For the text-containing cell, return its midpoint in (X, Y) coordinate format. 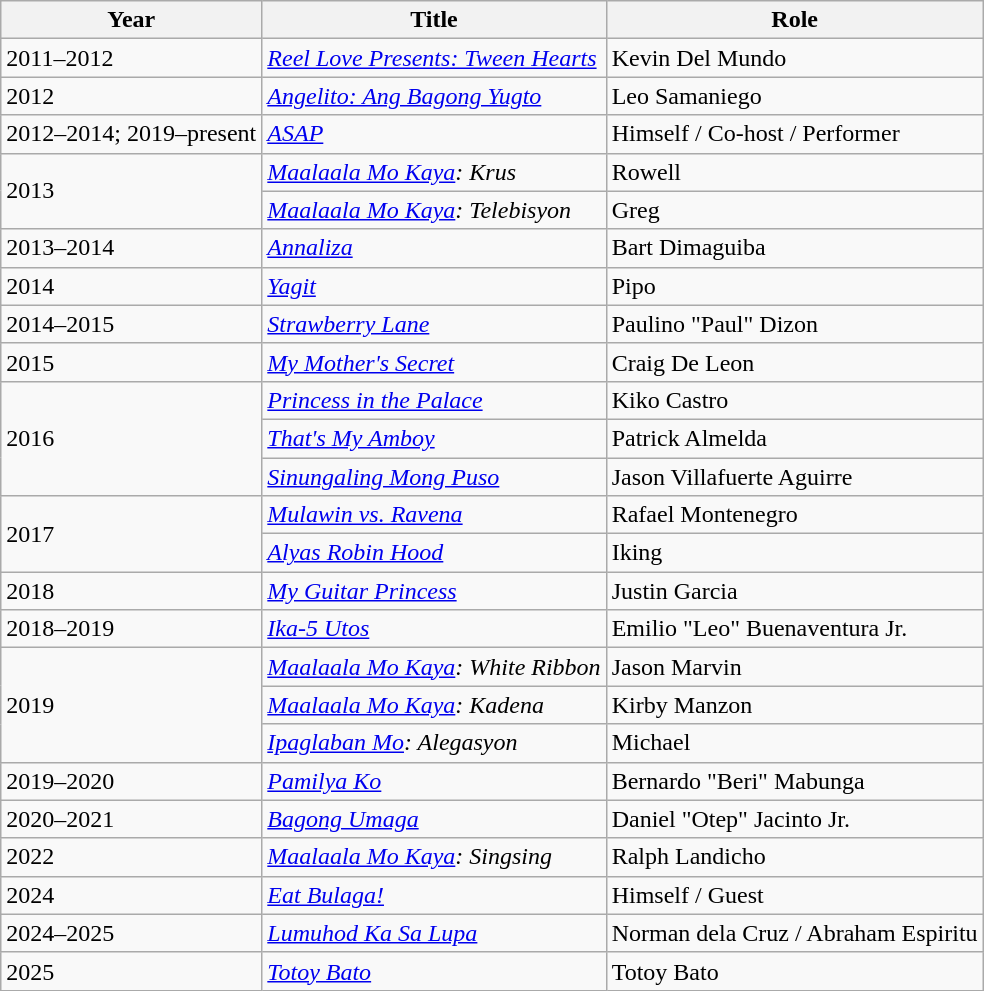
Title (434, 20)
Kirby Manzon (794, 705)
Maalaala Mo Kaya: Krus (434, 172)
Jason Marvin (794, 667)
Emilio "Leo" Buenaventura Jr. (794, 629)
Maalaala Mo Kaya: Kadena (434, 705)
Maalaala Mo Kaya: Singsing (434, 857)
2024–2025 (132, 933)
Sinungaling Mong Puso (434, 477)
2011–2012 (132, 58)
Kiko Castro (794, 400)
Justin Garcia (794, 591)
2018–2019 (132, 629)
Yagit (434, 286)
Bernardo "Beri" Mabunga (794, 781)
Reel Love Presents: Tween Hearts (434, 58)
Role (794, 20)
Annaliza (434, 248)
2024 (132, 895)
2012–2014; 2019–present (132, 134)
2022 (132, 857)
Michael (794, 743)
2019–2020 (132, 781)
Pamilya Ko (434, 781)
2017 (132, 534)
Rafael Montenegro (794, 515)
Himself / Co-host / Performer (794, 134)
Maalaala Mo Kaya: White Ribbon (434, 667)
Eat Bulaga! (434, 895)
My Guitar Princess (434, 591)
2020–2021 (132, 819)
My Mother's Secret (434, 362)
That's My Amboy (434, 438)
Rowell (794, 172)
2025 (132, 971)
Pipo (794, 286)
Maalaala Mo Kaya: Telebisyon (434, 210)
Leo Samaniego (794, 96)
Paulino "Paul" Dizon (794, 324)
Bart Dimaguiba (794, 248)
Angelito: Ang Bagong Yugto (434, 96)
Daniel "Otep" Jacinto Jr. (794, 819)
Bagong Umaga (434, 819)
Ipaglaban Mo: Alegasyon (434, 743)
Jason Villafuerte Aguirre (794, 477)
2014–2015 (132, 324)
Norman dela Cruz / Abraham Espiritu (794, 933)
Himself / Guest (794, 895)
Greg (794, 210)
2018 (132, 591)
Kevin Del Mundo (794, 58)
2016 (132, 438)
Iking (794, 553)
2013–2014 (132, 248)
2014 (132, 286)
Alyas Robin Hood (434, 553)
Patrick Almelda (794, 438)
ASAP (434, 134)
Lumuhod Ka Sa Lupa (434, 933)
2012 (132, 96)
Year (132, 20)
Mulawin vs. Ravena (434, 515)
2013 (132, 191)
2015 (132, 362)
Princess in the Palace (434, 400)
Craig De Leon (794, 362)
Ika-5 Utos (434, 629)
Ralph Landicho (794, 857)
2019 (132, 705)
Strawberry Lane (434, 324)
